Return the (x, y) coordinate for the center point of the cell that contains the specified text.  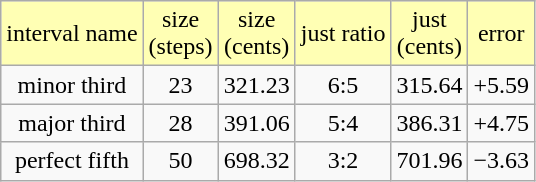
23 (180, 85)
+4.75 (502, 123)
701.96 (430, 161)
5:4 (343, 123)
386.31 (430, 123)
50 (180, 161)
error (502, 34)
3:2 (343, 161)
315.64 (430, 85)
−3.63 (502, 161)
just ratio (343, 34)
321.23 (256, 85)
major third (72, 123)
just (cents) (430, 34)
391.06 (256, 123)
+5.59 (502, 85)
28 (180, 123)
minor third (72, 85)
size (cents) (256, 34)
interval name (72, 34)
698.32 (256, 161)
perfect fifth (72, 161)
size (steps) (180, 34)
6:5 (343, 85)
